Identify which cell holds the provided text, then report its (X, Y) central coordinate. 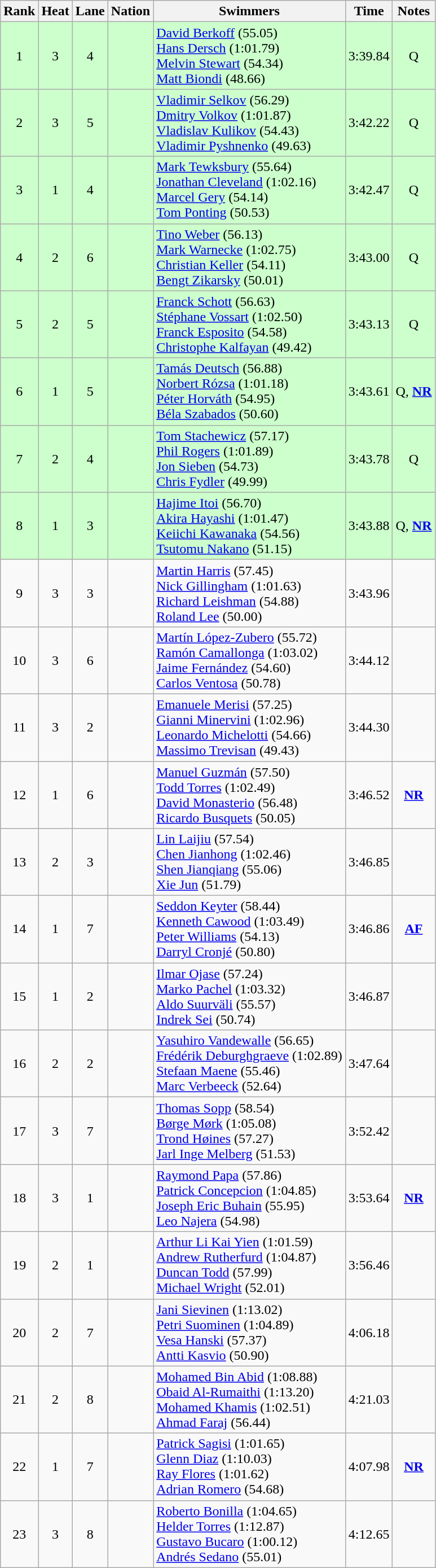
4:12.65 (369, 1534)
3:43.13 (369, 324)
3:42.47 (369, 190)
3:43.78 (369, 458)
Swimmers (249, 11)
Ilmar Ojase (57.24)Marko Pachel (1:03.32)Aldo Suurväli (55.57)Indrek Sei (50.74) (249, 997)
Vladimir Selkov (56.29)Dmitry Volkov (1:01.87)Vladislav Kulikov (54.43)Vladimir Pyshnenko (49.63) (249, 123)
3:56.46 (369, 1265)
22 (19, 1466)
3:53.64 (369, 1198)
21 (19, 1400)
Hajime Itoi (56.70)Akira Hayashi (1:01.47)Keiichi Kawanaka (54.56)Tsutomu Nakano (51.15) (249, 526)
Tamás Deutsch (56.88)Norbert Rózsa (1:01.18)Péter Horváth (54.95)Béla Szabados (50.60) (249, 392)
Mark Tewksbury (55.64)Jonathan Cleveland (1:02.16)Marcel Gery (54.14)Tom Ponting (50.53) (249, 190)
3:39.84 (369, 55)
Seddon Keyter (58.44)Kenneth Cawood (1:03.49)Peter Williams (54.13)Darryl Cronjé (50.80) (249, 929)
19 (19, 1265)
Franck Schott (56.63)Stéphane Vossart (1:02.50)Franck Esposito (54.58)Christophe Kalfayan (49.42) (249, 324)
AF (414, 929)
3:46.85 (369, 862)
David Berkoff (55.05)Hans Dersch (1:01.79)Melvin Stewart (54.34)Matt Biondi (48.66) (249, 55)
3:46.87 (369, 997)
11 (19, 727)
Lane (90, 11)
Lin Laijiu (57.54)Chen Jianhong (1:02.46)Shen Jianqiang (55.06)Xie Jun (51.79) (249, 862)
20 (19, 1332)
Thomas Sopp (58.54)Børge Mørk (1:05.08)Trond Høines (57.27)Jarl Inge Melberg (51.53) (249, 1131)
3:43.61 (369, 392)
12 (19, 795)
Arthur Li Kai Yien (1:01.59)Andrew Rutherfurd (1:04.87)Duncan Todd (57.99)Michael Wright (52.01) (249, 1265)
Tom Stachewicz (57.17)Phil Rogers (1:01.89)Jon Sieben (54.73)Chris Fydler (49.99) (249, 458)
3:47.64 (369, 1063)
16 (19, 1063)
Jani Sievinen (1:13.02)Petri Suominen (1:04.89)Vesa Hanski (57.37)Antti Kasvio (50.90) (249, 1332)
3:43.00 (369, 257)
Emanuele Merisi (57.25)Gianni Minervini (1:02.96)Leonardo Michelotti (54.66)Massimo Trevisan (49.43) (249, 727)
Patrick Sagisi (1:01.65)Glenn Diaz (1:10.03)Ray Flores (1:01.62)Adrian Romero (54.68) (249, 1466)
Raymond Papa (57.86)Patrick Concepcion (1:04.85)Joseph Eric Buhain (55.95)Leo Najera (54.98) (249, 1198)
23 (19, 1534)
9 (19, 593)
3:52.42 (369, 1131)
Heat (55, 11)
4:07.98 (369, 1466)
4:06.18 (369, 1332)
Roberto Bonilla (1:04.65)Helder Torres (1:12.87)Gustavo Bucaro (1:00.12)Andrés Sedano (55.01) (249, 1534)
Mohamed Bin Abid (1:08.88)Obaid Al-Rumaithi (1:13.20)Mohamed Khamis (1:02.51)Ahmad Faraj (56.44) (249, 1400)
18 (19, 1198)
3:44.12 (369, 660)
14 (19, 929)
4:21.03 (369, 1400)
17 (19, 1131)
13 (19, 862)
Nation (130, 11)
3:43.88 (369, 526)
Tino Weber (56.13)Mark Warnecke (1:02.75)Christian Keller (54.11)Bengt Zikarsky (50.01) (249, 257)
3:42.22 (369, 123)
Martin Harris (57.45)Nick Gillingham (1:01.63)Richard Leishman (54.88)Roland Lee (50.00) (249, 593)
Yasuhiro Vandewalle (56.65)Frédérik Deburghgraeve (1:02.89)Stefaan Maene (55.46)Marc Verbeeck (52.64) (249, 1063)
3:46.86 (369, 929)
3:43.96 (369, 593)
Martín López-Zubero (55.72)Ramón Camallonga (1:03.02)Jaime Fernández (54.60)Carlos Ventosa (50.78) (249, 660)
10 (19, 660)
3:44.30 (369, 727)
Rank (19, 11)
Manuel Guzmán (57.50)Todd Torres (1:02.49)David Monasterio (56.48)Ricardo Busquets (50.05) (249, 795)
15 (19, 997)
Time (369, 11)
Notes (414, 11)
3:46.52 (369, 795)
